Determine the [x, y] coordinate at the center of the cell enclosing the given text.  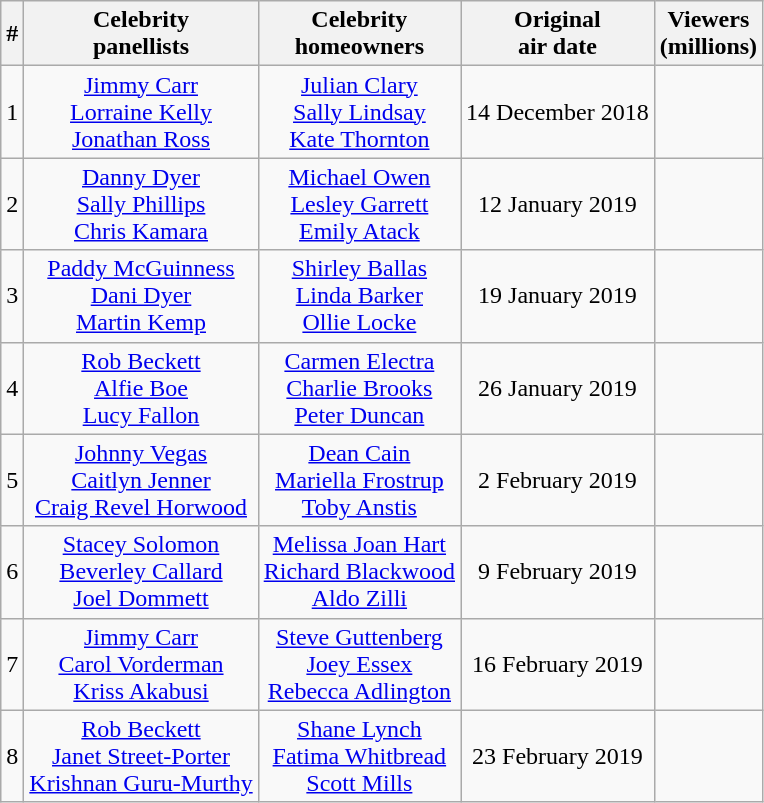
Jimmy CarrCarol VordermanKriss Akabusi [141, 664]
5 [12, 480]
# [12, 34]
Jimmy CarrLorraine KellyJonathan Ross [141, 112]
Dean CainMariella FrostrupToby Anstis [359, 480]
2 [12, 204]
Shane LynchFatima WhitbreadScott Mills [359, 756]
6 [12, 572]
9 February 2019 [558, 572]
Steve GuttenbergJoey EssexRebecca Adlington [359, 664]
Shirley BallasLinda BarkerOllie Locke [359, 296]
Rob BeckettAlfie BoeLucy Fallon [141, 388]
26 January 2019 [558, 388]
Celebritypanellists [141, 34]
Danny DyerSally PhillipsChris Kamara [141, 204]
12 January 2019 [558, 204]
1 [12, 112]
16 February 2019 [558, 664]
Carmen ElectraCharlie BrooksPeter Duncan [359, 388]
Stacey SolomonBeverley CallardJoel Dommett [141, 572]
2 February 2019 [558, 480]
Viewers(millions) [708, 34]
4 [12, 388]
Celebrityhomeowners [359, 34]
Michael OwenLesley GarrettEmily Atack [359, 204]
Paddy McGuinnessDani DyerMartin Kemp [141, 296]
8 [12, 756]
Julian ClarySally LindsayKate Thornton [359, 112]
23 February 2019 [558, 756]
Melissa Joan HartRichard BlackwoodAldo Zilli [359, 572]
3 [12, 296]
7 [12, 664]
14 December 2018 [558, 112]
Rob BeckettJanet Street-PorterKrishnan Guru-Murthy [141, 756]
19 January 2019 [558, 296]
Johnny VegasCaitlyn JennerCraig Revel Horwood [141, 480]
Originalair date [558, 34]
